Extract the (X, Y) coordinate from the center of the cell holding the provided text.  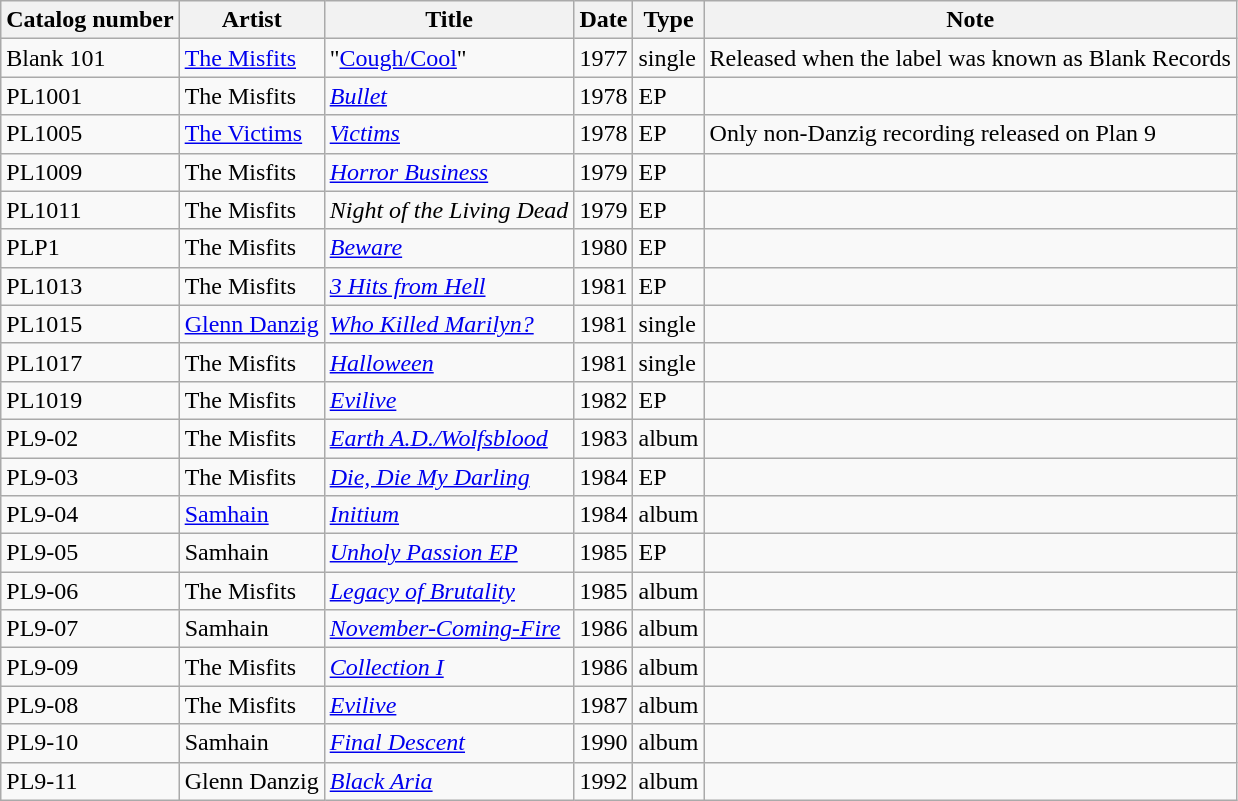
Note (970, 20)
3 Hits from Hell (449, 286)
The Victims (252, 134)
PL1013 (90, 286)
1983 (604, 438)
"Cough/Cool" (449, 58)
PL9-08 (90, 705)
Date (604, 20)
PL1011 (90, 210)
Halloween (449, 362)
1987 (604, 705)
PL1005 (90, 134)
Initium (449, 515)
Title (449, 20)
Collection I (449, 667)
Catalog number (90, 20)
Bullet (449, 96)
1992 (604, 781)
PL9-02 (90, 438)
November-Coming-Fire (449, 629)
1980 (604, 248)
PL9-09 (90, 667)
Victims (449, 134)
Type (668, 20)
PL9-03 (90, 477)
PLP1 (90, 248)
1977 (604, 58)
PL9-06 (90, 591)
Final Descent (449, 743)
PL1015 (90, 324)
1982 (604, 400)
PL1019 (90, 400)
PL9-07 (90, 629)
1990 (604, 743)
Artist (252, 20)
Horror Business (449, 172)
Legacy of Brutality (449, 591)
Beware (449, 248)
Die, Die My Darling (449, 477)
Only non-Danzig recording released on Plan 9 (970, 134)
Black Aria (449, 781)
Who Killed Marilyn? (449, 324)
PL1001 (90, 96)
Released when the label was known as Blank Records (970, 58)
PL1009 (90, 172)
Earth A.D./Wolfsblood (449, 438)
PL9-04 (90, 515)
PL1017 (90, 362)
PL9-10 (90, 743)
Blank 101 (90, 58)
PL9-05 (90, 553)
Unholy Passion EP (449, 553)
PL9-11 (90, 781)
Night of the Living Dead (449, 210)
